Output the (x, y) coordinate of the center of the cell containing the given text.  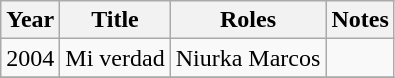
Mi verdad (115, 58)
Niurka Marcos (248, 58)
Notes (360, 20)
Year (30, 20)
2004 (30, 58)
Roles (248, 20)
Title (115, 20)
